Provide the [x, y] coordinate of the cell's center where the given text is located.  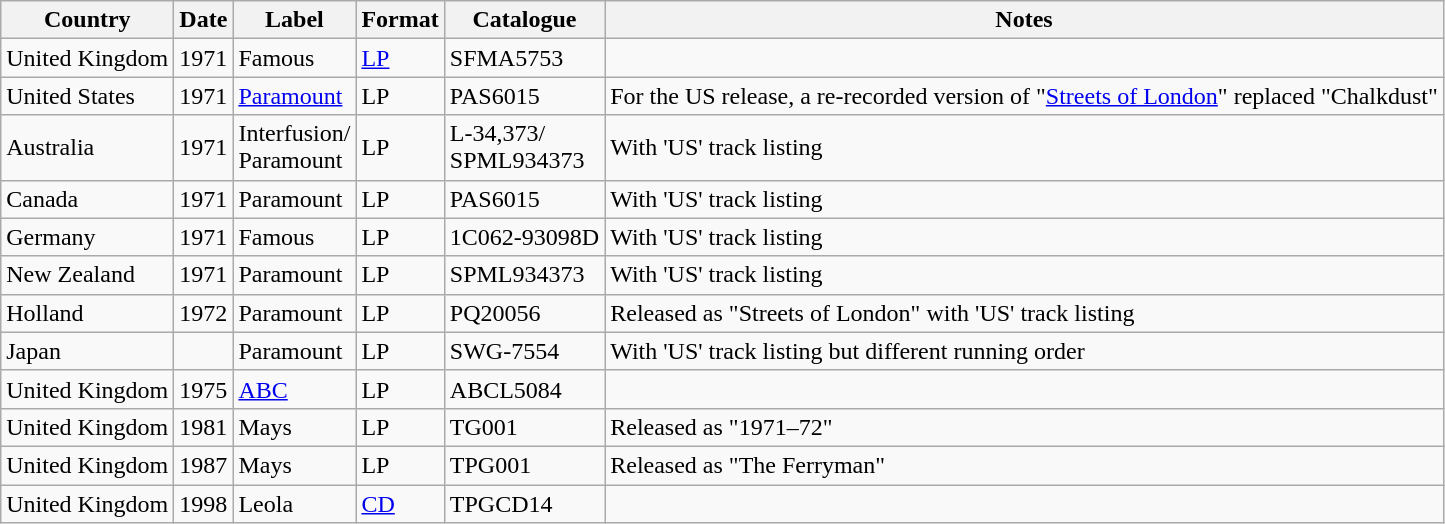
TPGCD14 [524, 503]
Australia [88, 148]
Notes [1024, 20]
Japan [88, 351]
Label [294, 20]
New Zealand [88, 275]
1C062-93098D [524, 237]
Released as "1971–72" [1024, 427]
CD [400, 503]
TPG001 [524, 465]
Catalogue [524, 20]
TG001 [524, 427]
United States [88, 96]
Interfusion/Paramount [294, 148]
PQ20056 [524, 313]
1987 [204, 465]
1998 [204, 503]
SPML934373 [524, 275]
Leola [294, 503]
1975 [204, 389]
SWG-7554 [524, 351]
With 'US' track listing but different running order [1024, 351]
Released as "Streets of London" with 'US' track listing [1024, 313]
L-34,373/SPML934373 [524, 148]
Germany [88, 237]
Country [88, 20]
ABC [294, 389]
Released as "The Ferryman" [1024, 465]
Canada [88, 199]
Holland [88, 313]
ABCL5084 [524, 389]
For the US release, a re-recorded version of "Streets of London" replaced "Chalkdust" [1024, 96]
SFMA5753 [524, 58]
1981 [204, 427]
1972 [204, 313]
Format [400, 20]
Date [204, 20]
